Search for the cell housing the specified text and yield its (X, Y) center coordinate. 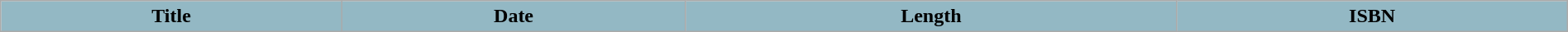
Date (514, 16)
Title (172, 16)
ISBN (1372, 16)
Length (931, 16)
